From the cell containing the given text, extract its center point as (X, Y) coordinate. 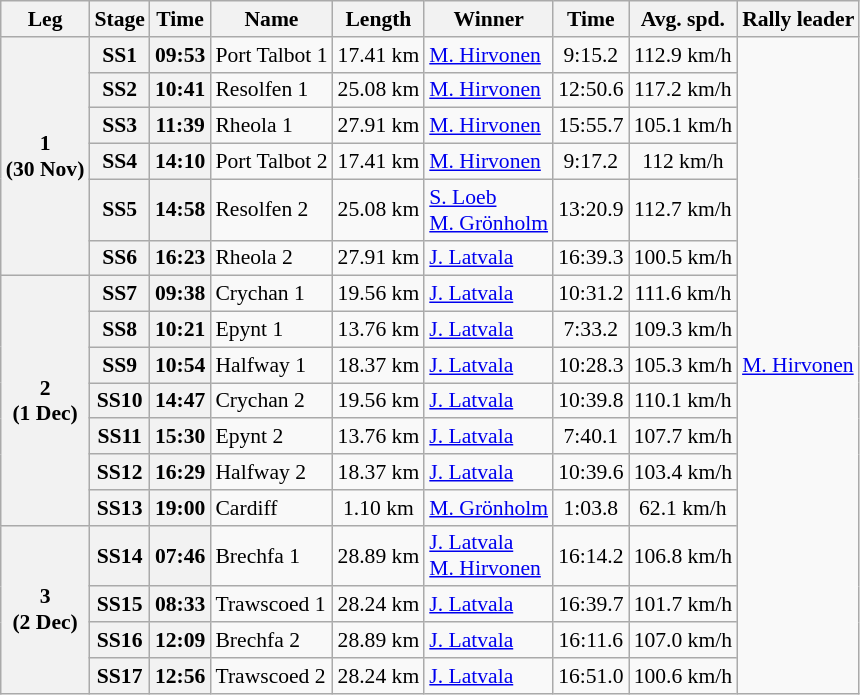
SS8 (119, 330)
107.0 km/h (683, 640)
SS12 (119, 472)
S. Loeb M. Grönholm (488, 210)
Crychan 2 (271, 401)
16:39.3 (590, 258)
103.4 km/h (683, 472)
SS1 (119, 55)
Resolfen 2 (271, 210)
Trawscoed 2 (271, 676)
Crychan 1 (271, 294)
16:23 (180, 258)
16:14.2 (590, 556)
Length (379, 19)
Port Talbot 2 (271, 162)
Rheola 2 (271, 258)
Rally leader (798, 19)
117.2 km/h (683, 90)
2(1 Dec) (46, 400)
14:10 (180, 162)
10:39.6 (590, 472)
7:33.2 (590, 330)
100.5 km/h (683, 258)
09:53 (180, 55)
SS6 (119, 258)
105.3 km/h (683, 365)
09:38 (180, 294)
SS11 (119, 437)
112.7 km/h (683, 210)
10:31.2 (590, 294)
Port Talbot 1 (271, 55)
15:30 (180, 437)
SS9 (119, 365)
109.3 km/h (683, 330)
SS17 (119, 676)
10:21 (180, 330)
16:11.6 (590, 640)
19:00 (180, 508)
SS3 (119, 126)
SS5 (119, 210)
Cardiff (271, 508)
14:47 (180, 401)
11:39 (180, 126)
105.1 km/h (683, 126)
12:56 (180, 676)
Stage (119, 19)
Avg. spd. (683, 19)
Brechfa 1 (271, 556)
112 km/h (683, 162)
SS2 (119, 90)
Epynt 2 (271, 437)
3(2 Dec) (46, 609)
12:09 (180, 640)
1:03.8 (590, 508)
10:28.3 (590, 365)
J. Latvala M. Hirvonen (488, 556)
10:54 (180, 365)
13:20.9 (590, 210)
16:51.0 (590, 676)
112.9 km/h (683, 55)
1.10 km (379, 508)
12:50.6 (590, 90)
SS4 (119, 162)
16:29 (180, 472)
Rheola 1 (271, 126)
Brechfa 2 (271, 640)
SS13 (119, 508)
9:15.2 (590, 55)
101.7 km/h (683, 605)
10:41 (180, 90)
1(30 Nov) (46, 156)
SS15 (119, 605)
SS16 (119, 640)
Resolfen 1 (271, 90)
Name (271, 19)
9:17.2 (590, 162)
Leg (46, 19)
14:58 (180, 210)
106.8 km/h (683, 556)
Epynt 1 (271, 330)
Winner (488, 19)
Halfway 1 (271, 365)
16:39.7 (590, 605)
SS10 (119, 401)
62.1 km/h (683, 508)
SS7 (119, 294)
08:33 (180, 605)
SS14 (119, 556)
10:39.8 (590, 401)
15:55.7 (590, 126)
07:46 (180, 556)
111.6 km/h (683, 294)
107.7 km/h (683, 437)
Halfway 2 (271, 472)
110.1 km/h (683, 401)
100.6 km/h (683, 676)
Trawscoed 1 (271, 605)
7:40.1 (590, 437)
M. Grönholm (488, 508)
